Return (x, y) of the center of cell containing provided text 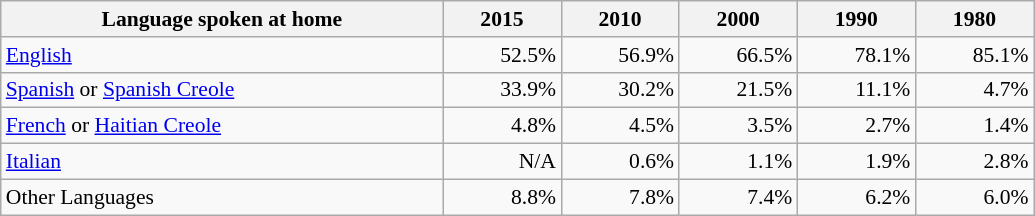
8.8% (502, 197)
1.4% (974, 126)
4.7% (974, 90)
56.9% (620, 55)
7.4% (738, 197)
Language spoken at home (222, 19)
6.0% (974, 197)
English (222, 55)
30.2% (620, 90)
6.2% (856, 197)
21.5% (738, 90)
French or Haitian Creole (222, 126)
52.5% (502, 55)
33.9% (502, 90)
78.1% (856, 55)
11.1% (856, 90)
66.5% (738, 55)
3.5% (738, 126)
1.1% (738, 162)
0.6% (620, 162)
2010 (620, 19)
1980 (974, 19)
1990 (856, 19)
2015 (502, 19)
Other Languages (222, 197)
2000 (738, 19)
4.5% (620, 126)
2.7% (856, 126)
Spanish or Spanish Creole (222, 90)
Italian (222, 162)
4.8% (502, 126)
N/A (502, 162)
2.8% (974, 162)
85.1% (974, 55)
1.9% (856, 162)
7.8% (620, 197)
